Pinpoint the cell where the given text exists, returning its (X, Y) midpoint coordinate. 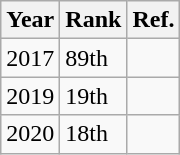
2019 (30, 96)
89th (94, 58)
Ref. (154, 20)
19th (94, 96)
2020 (30, 134)
2017 (30, 58)
Rank (94, 20)
Year (30, 20)
18th (94, 134)
